Identify which cell holds the provided text, then report its [X, Y] central coordinate. 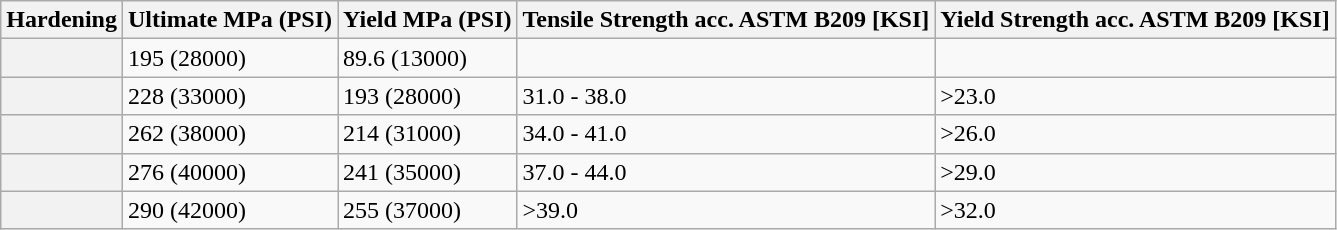
>39.0 [726, 210]
89.6 (13000) [428, 58]
255 (37000) [428, 210]
276 (40000) [230, 172]
228 (33000) [230, 96]
195 (28000) [230, 58]
Tensile Strength acc. ASTM B209 [KSI] [726, 20]
Yield Strength acc. ASTM B209 [KSI] [1135, 20]
31.0 - 38.0 [726, 96]
241 (35000) [428, 172]
37.0 - 44.0 [726, 172]
262 (38000) [230, 134]
>29.0 [1135, 172]
Ultimate MPa (PSI) [230, 20]
Hardening [62, 20]
290 (42000) [230, 210]
34.0 - 41.0 [726, 134]
Yield MPa (PSI) [428, 20]
>23.0 [1135, 96]
>26.0 [1135, 134]
>32.0 [1135, 210]
214 (31000) [428, 134]
193 (28000) [428, 96]
